For the text-containing cell, return its midpoint in (X, Y) coordinate format. 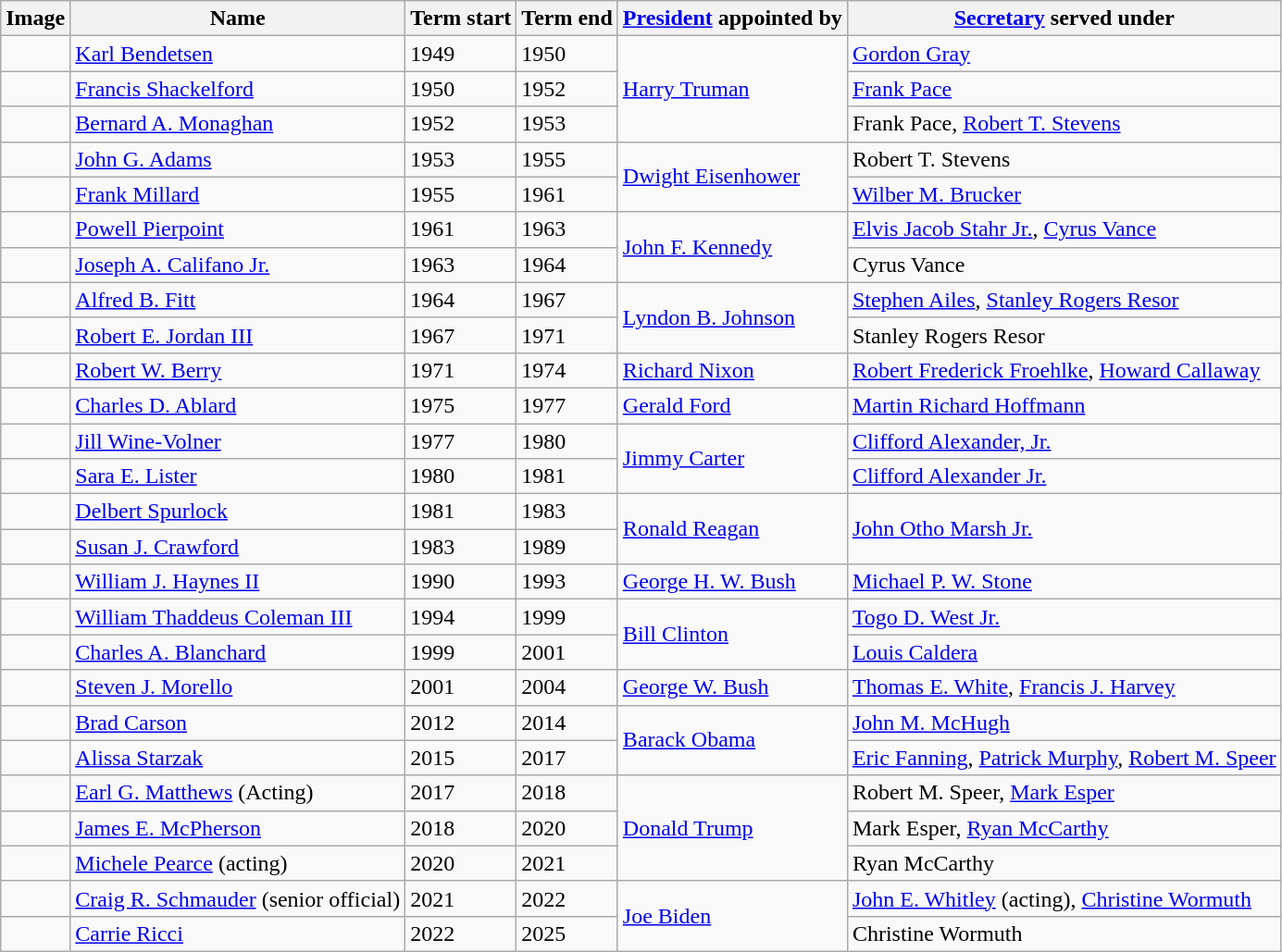
Sara E. Lister (238, 476)
Craig R. Schmauder (senior official) (238, 898)
Michele Pearce (acting) (238, 863)
Bill Clinton (732, 635)
2025 (567, 933)
Powell Pierpoint (238, 229)
Dwight Eisenhower (732, 177)
John G. Adams (238, 159)
John F. Kennedy (732, 247)
Delbert Spurlock (238, 512)
Charles A. Blanchard (238, 652)
1949 (461, 54)
Thomas E. White, Francis J. Harvey (1064, 687)
William Thaddeus Coleman III (238, 617)
Christine Wormuth (1064, 933)
Term end (567, 19)
Robert Frederick Froehlke, Howard Callaway (1064, 370)
George W. Bush (732, 687)
Steven J. Morello (238, 687)
Ronald Reagan (732, 529)
William J. Haynes II (238, 582)
Richard Nixon (732, 370)
Bernard A. Monaghan (238, 124)
Cyrus Vance (1064, 265)
Lyndon B. Johnson (732, 317)
Wilber M. Brucker (1064, 194)
Michael P. W. Stone (1064, 582)
John Otho Marsh Jr. (1064, 529)
Eric Fanning, Patrick Murphy, Robert M. Speer (1064, 758)
Louis Caldera (1064, 652)
Stanley Rogers Resor (1064, 335)
George H. W. Bush (732, 582)
Robert T. Stevens (1064, 159)
Frank Pace (1064, 89)
President appointed by (732, 19)
Stephen Ailes, Stanley Rogers Resor (1064, 300)
Karl Bendetsen (238, 54)
Robert W. Berry (238, 370)
Alissa Starzak (238, 758)
Jimmy Carter (732, 459)
Gerald Ford (732, 405)
2012 (461, 723)
Martin Richard Hoffmann (1064, 405)
2004 (567, 687)
John E. Whitley (acting), Christine Wormuth (1064, 898)
Ryan McCarthy (1064, 863)
Earl G. Matthews (Acting) (238, 793)
John M. McHugh (1064, 723)
Harry Truman (732, 89)
Name (238, 19)
Jill Wine-Volner (238, 441)
Image (35, 19)
Joe Biden (732, 916)
1990 (461, 582)
Alfred B. Fitt (238, 300)
Clifford Alexander Jr. (1064, 476)
Francis Shackelford (238, 89)
Carrie Ricci (238, 933)
1975 (461, 405)
Barack Obama (732, 740)
Term start (461, 19)
Togo D. West Jr. (1064, 617)
Gordon Gray (1064, 54)
Joseph A. Califano Jr. (238, 265)
Frank Millard (238, 194)
2014 (567, 723)
1993 (567, 582)
Donald Trump (732, 828)
Secretary served under (1064, 19)
Charles D. Ablard (238, 405)
1974 (567, 370)
Robert E. Jordan III (238, 335)
1989 (567, 547)
2015 (461, 758)
Brad Carson (238, 723)
James E. McPherson (238, 828)
Elvis Jacob Stahr Jr., Cyrus Vance (1064, 229)
Susan J. Crawford (238, 547)
Clifford Alexander, Jr. (1064, 441)
1994 (461, 617)
Robert M. Speer, Mark Esper (1064, 793)
Frank Pace, Robert T. Stevens (1064, 124)
Mark Esper, Ryan McCarthy (1064, 828)
